Locate the cell with the specified text and output its (x, y) center coordinate. 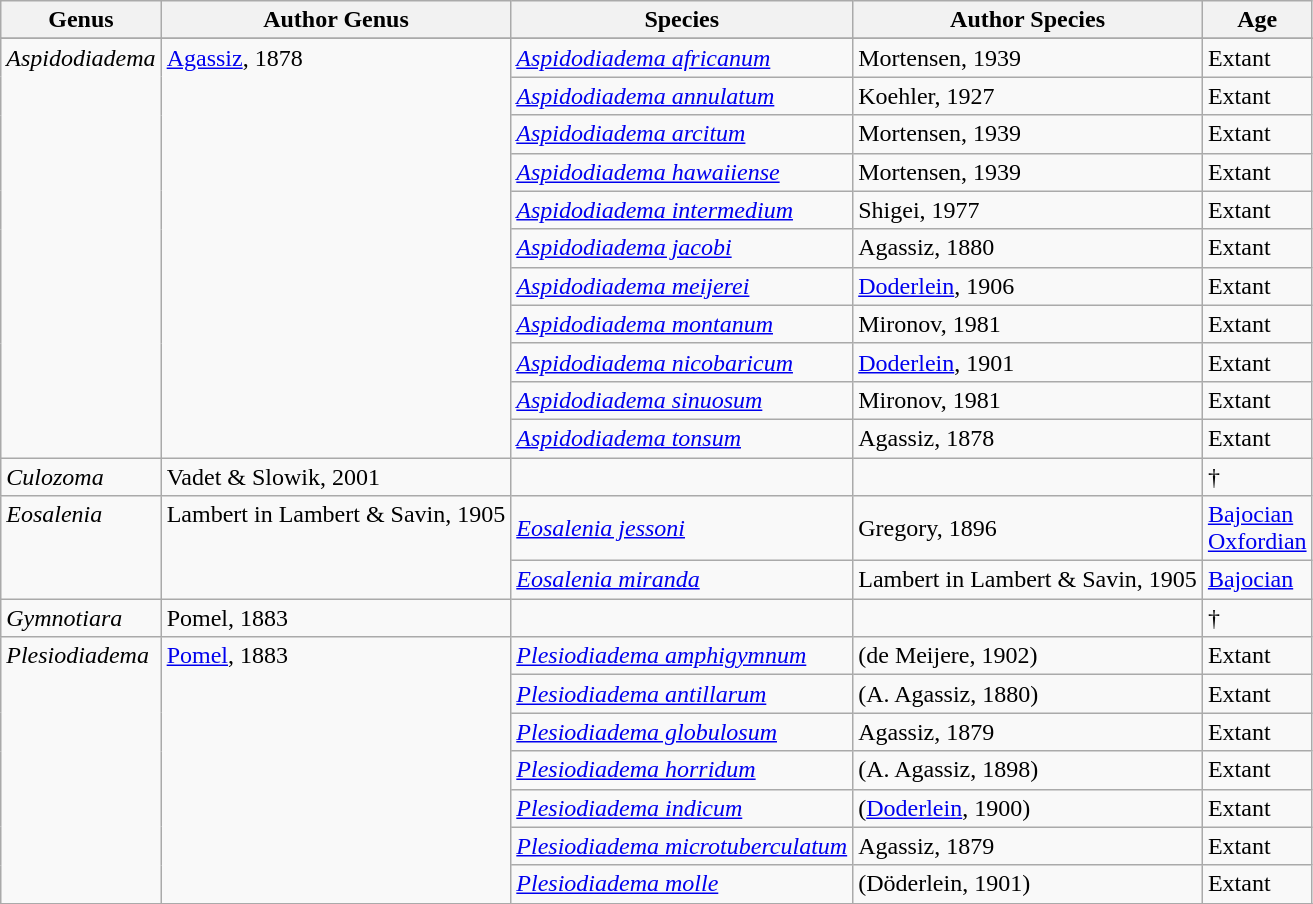
Aspidodiadema hawaiiense (682, 172)
(Doderlein, 1900) (1028, 808)
Shigei, 1977 (1028, 210)
Aspidodiadema nicobaricum (682, 362)
BajocianOxfordian (1257, 528)
Aspidodiadema annulatum (682, 96)
Aspidodiadema tonsum (682, 438)
Plesiodiadema (81, 770)
Aspidodiadema sinuosum (682, 400)
Aspidodiadema arcitum (682, 134)
Author Species (1028, 20)
Plesiodiadema molle (682, 884)
Eosalenia miranda (682, 580)
Agassiz, 1880 (1028, 248)
(de Meijere, 1902) (1028, 656)
Bajocian (1257, 580)
Culozoma (81, 477)
Author Genus (336, 20)
Aspidodiadema africanum (682, 58)
Age (1257, 20)
Plesiodiadema microtuberculatum (682, 846)
Eosalenia jessoni (682, 528)
Plesiodiadema amphigymnum (682, 656)
Aspidodiadema intermedium (682, 210)
Aspidodiadema meijerei (682, 286)
Species (682, 20)
(A. Agassiz, 1898) (1028, 770)
Aspidodiadema jacobi (682, 248)
Vadet & Slowik, 2001 (336, 477)
Aspidodiadema (81, 248)
Eosalenia (81, 548)
Koehler, 1927 (1028, 96)
Plesiodiadema globulosum (682, 732)
Plesiodiadema horridum (682, 770)
Plesiodiadema antillarum (682, 694)
Doderlein, 1901 (1028, 362)
Gregory, 1896 (1028, 528)
Aspidodiadema montanum (682, 324)
(A. Agassiz, 1880) (1028, 694)
Doderlein, 1906 (1028, 286)
Plesiodiadema indicum (682, 808)
Gymnotiara (81, 618)
Genus (81, 20)
(Döderlein, 1901) (1028, 884)
